Find where the given text appears and provide that cell's center as (X, Y) coordinate. 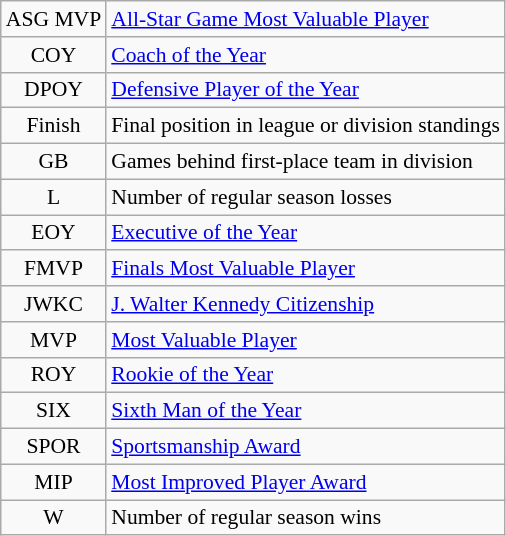
W (54, 518)
Number of regular season losses (306, 197)
Games behind first-place team in division (306, 162)
MIP (54, 482)
Most Improved Player Award (306, 482)
COY (54, 55)
All-Star Game Most Valuable Player (306, 19)
J. Walter Kennedy Citizenship (306, 304)
JWKC (54, 304)
Coach of the Year (306, 55)
SIX (54, 411)
Most Valuable Player (306, 340)
SPOR (54, 447)
MVP (54, 340)
Finish (54, 126)
GB (54, 162)
L (54, 197)
ASG MVP (54, 19)
Sportsmanship Award (306, 447)
FMVP (54, 269)
Final position in league or division standings (306, 126)
DPOY (54, 90)
Rookie of the Year (306, 375)
EOY (54, 233)
Finals Most Valuable Player (306, 269)
Sixth Man of the Year (306, 411)
ROY (54, 375)
Executive of the Year (306, 233)
Defensive Player of the Year (306, 90)
Number of regular season wins (306, 518)
